For the text-containing cell, return its midpoint in [X, Y] coordinate format. 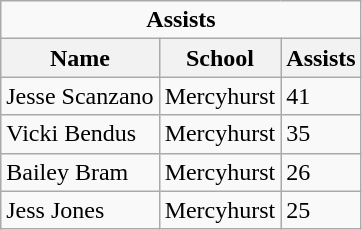
41 [321, 96]
26 [321, 172]
Name [80, 58]
Vicki Bendus [80, 134]
School [220, 58]
25 [321, 210]
Bailey Bram [80, 172]
Jesse Scanzano [80, 96]
35 [321, 134]
Jess Jones [80, 210]
